Extract the (X, Y) coordinate from the center of the cell holding the provided text.  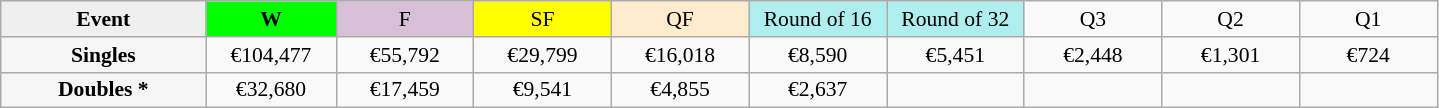
W (271, 19)
Q3 (1093, 19)
€724 (1368, 55)
Q2 (1231, 19)
Round of 32 (955, 19)
€17,459 (405, 90)
€29,799 (543, 55)
€55,792 (405, 55)
F (405, 19)
Doubles * (104, 90)
Round of 16 (818, 19)
€8,590 (818, 55)
QF (680, 19)
€16,018 (680, 55)
Event (104, 19)
€1,301 (1231, 55)
€2,637 (818, 90)
€5,451 (955, 55)
€4,855 (680, 90)
€104,477 (271, 55)
Singles (104, 55)
SF (543, 19)
Q1 (1368, 19)
€32,680 (271, 90)
€2,448 (1093, 55)
€9,541 (543, 90)
